Extract the [x, y] coordinate from the center of the cell holding the provided text.  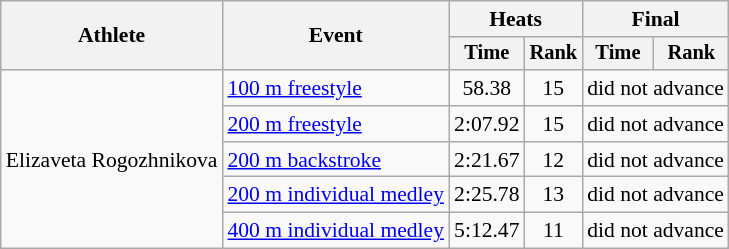
Event [336, 36]
2:21.67 [486, 160]
200 m backstroke [336, 160]
12 [554, 160]
2:25.78 [486, 195]
200 m individual medley [336, 195]
5:12.47 [486, 231]
2:07.92 [486, 124]
100 m freestyle [336, 88]
Athlete [112, 36]
400 m individual medley [336, 231]
200 m freestyle [336, 124]
Elizaveta Rogozhnikova [112, 159]
13 [554, 195]
11 [554, 231]
Heats [516, 19]
Final [656, 19]
58.38 [486, 88]
